Extract the (x, y) coordinate from the center of the cell holding the provided text.  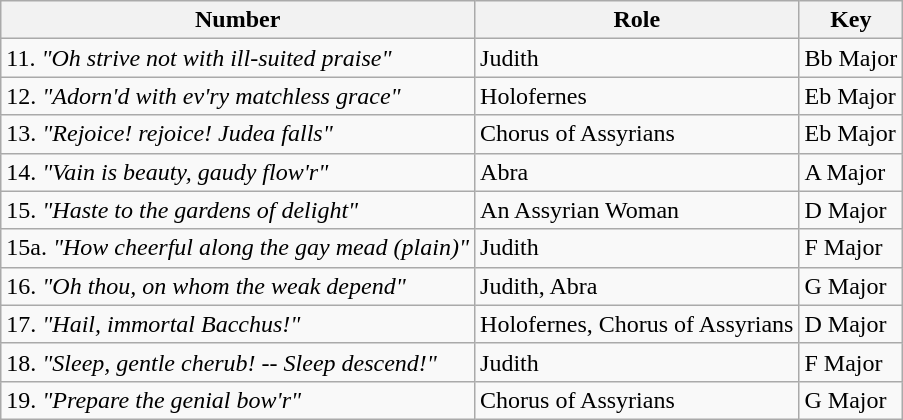
Number (238, 20)
13. "Rejoice! rejoice! Judea falls" (238, 134)
Holofernes, Chorus of Assyrians (637, 324)
16. "Oh thou, on whom the weak depend" (238, 286)
18. "Sleep, gentle cherub! -- Sleep descend!" (238, 362)
15. "Haste to the gardens of delight" (238, 210)
12. "Adorn'd with ev'ry matchless grace" (238, 96)
19. "Prepare the genial bow'r" (238, 400)
Judith, Abra (637, 286)
11. "Oh strive not with ill-suited praise" (238, 58)
Holofernes (637, 96)
17. "Hail, immortal Bacchus!" (238, 324)
A Major (851, 172)
Abra (637, 172)
Role (637, 20)
Key (851, 20)
14. "Vain is beauty, gaudy flow'r" (238, 172)
Bb Major (851, 58)
15a. "How cheerful along the gay mead (plain)" (238, 248)
An Assyrian Woman (637, 210)
